Pinpoint the cell where the given text exists, returning its [x, y] midpoint coordinate. 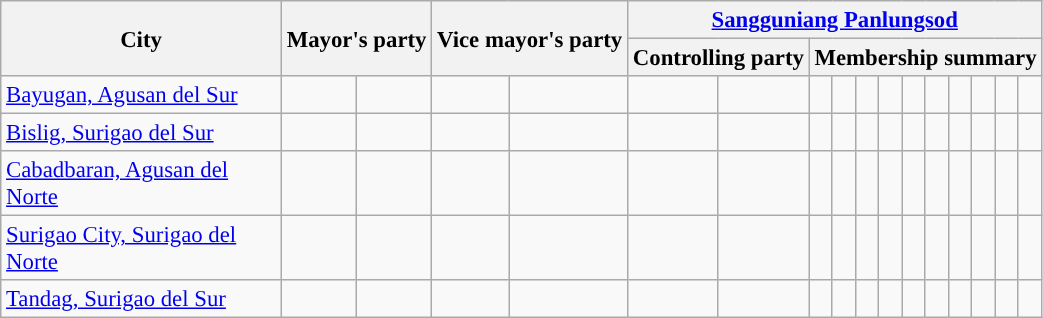
Controlling party [719, 58]
Bayugan, Agusan del Sur [142, 95]
Mayor's party [356, 38]
Tandag, Surigao del Sur [142, 299]
Cabadbaran, Agusan del Norte [142, 184]
Vice mayor's party [530, 38]
Surigao City, Surigao del Norte [142, 248]
Membership summary [926, 58]
Sangguniang Panlungsod [835, 20]
Bislig, Surigao del Sur [142, 133]
City [142, 38]
